Search for the cell housing the specified text and yield its [x, y] center coordinate. 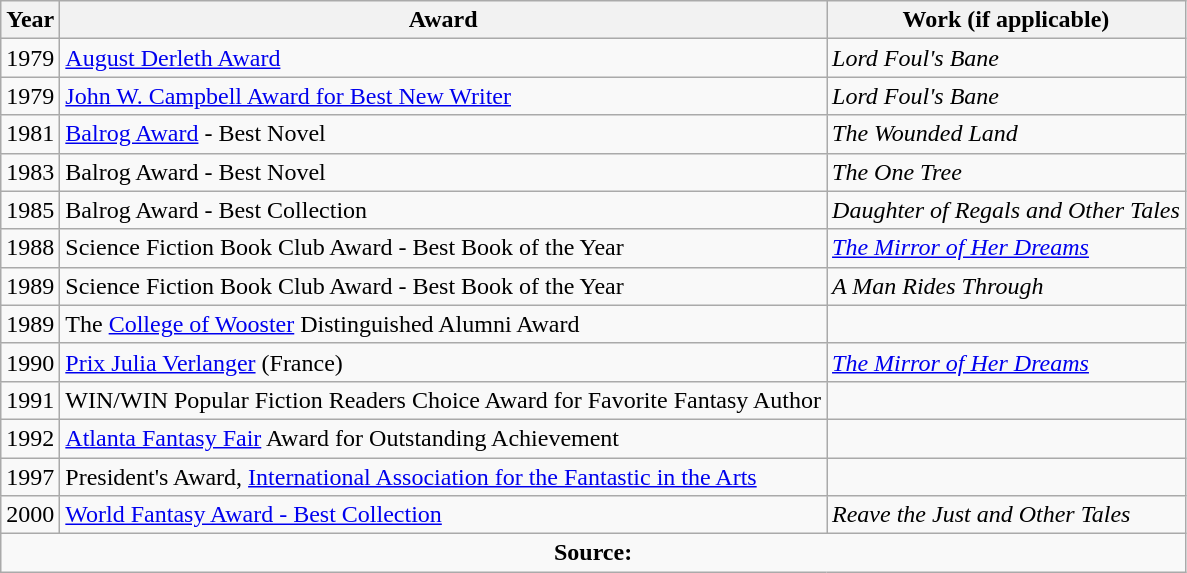
1985 [30, 210]
August Derleth Award [444, 58]
1983 [30, 172]
Source: [594, 553]
The Wounded Land [1006, 134]
The College of Wooster Distinguished Alumni Award [444, 324]
Balrog Award - Best Collection [444, 210]
Atlanta Fantasy Fair Award for Outstanding Achievement [444, 438]
1991 [30, 400]
A Man Rides Through [1006, 286]
1997 [30, 477]
1990 [30, 362]
Prix Julia Verlanger (France) [444, 362]
Daughter of Regals and Other Tales [1006, 210]
World Fantasy Award - Best Collection [444, 515]
Work (if applicable) [1006, 20]
1981 [30, 134]
1988 [30, 248]
WIN/WIN Popular Fiction Readers Choice Award for Favorite Fantasy Author [444, 400]
Year [30, 20]
2000 [30, 515]
1992 [30, 438]
Award [444, 20]
The One Tree [1006, 172]
John W. Campbell Award for Best New Writer [444, 96]
Reave the Just and Other Tales [1006, 515]
President's Award, International Association for the Fantastic in the Arts [444, 477]
